Determine the [x, y] coordinate at the center of the cell enclosing the given text.  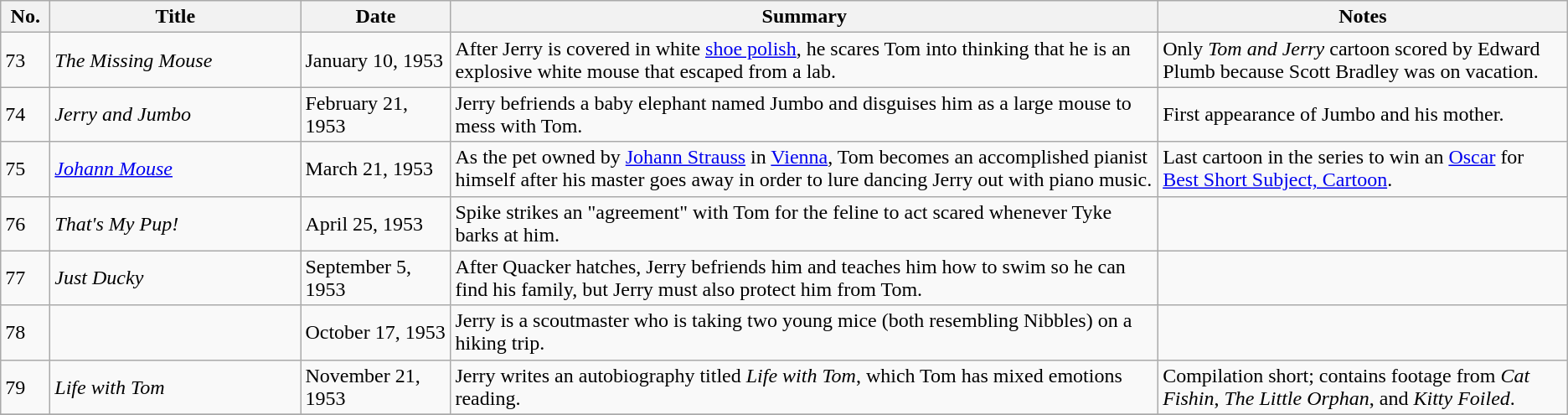
Jerry and Jumbo [176, 114]
November 21, 1953 [375, 387]
79 [25, 387]
That's My Pup! [176, 223]
Compilation short; contains footage from Cat Fishin, The Little Orphan, and Kitty Foiled. [1364, 387]
Spike strikes an "agreement" with Tom for the feline to act scared whenever Tyke barks at him. [804, 223]
Just Ducky [176, 278]
Life with Tom [176, 387]
78 [25, 332]
The Missing Mouse [176, 60]
April 25, 1953 [375, 223]
After Jerry is covered in white shoe polish, he scares Tom into thinking that he is an explosive white mouse that escaped from a lab. [804, 60]
February 21, 1953 [375, 114]
76 [25, 223]
September 5, 1953 [375, 278]
March 21, 1953 [375, 169]
77 [25, 278]
Notes [1364, 17]
Summary [804, 17]
75 [25, 169]
January 10, 1953 [375, 60]
First appearance of Jumbo and his mother. [1364, 114]
After Quacker hatches, Jerry befriends him and teaches him how to swim so he can find his family, but Jerry must also protect him from Tom. [804, 278]
Last cartoon in the series to win an Oscar for Best Short Subject, Cartoon. [1364, 169]
Date [375, 17]
Johann Mouse [176, 169]
74 [25, 114]
October 17, 1953 [375, 332]
Jerry writes an autobiography titled Life with Tom, which Tom has mixed emotions reading. [804, 387]
73 [25, 60]
No. [25, 17]
Jerry befriends a baby elephant named Jumbo and disguises him as a large mouse to mess with Tom. [804, 114]
Jerry is a scoutmaster who is taking two young mice (both resembling Nibbles) on a hiking trip. [804, 332]
Title [176, 17]
Only Tom and Jerry cartoon scored by Edward Plumb because Scott Bradley was on vacation. [1364, 60]
